Locate the cell with the specified text and output its [X, Y] center coordinate. 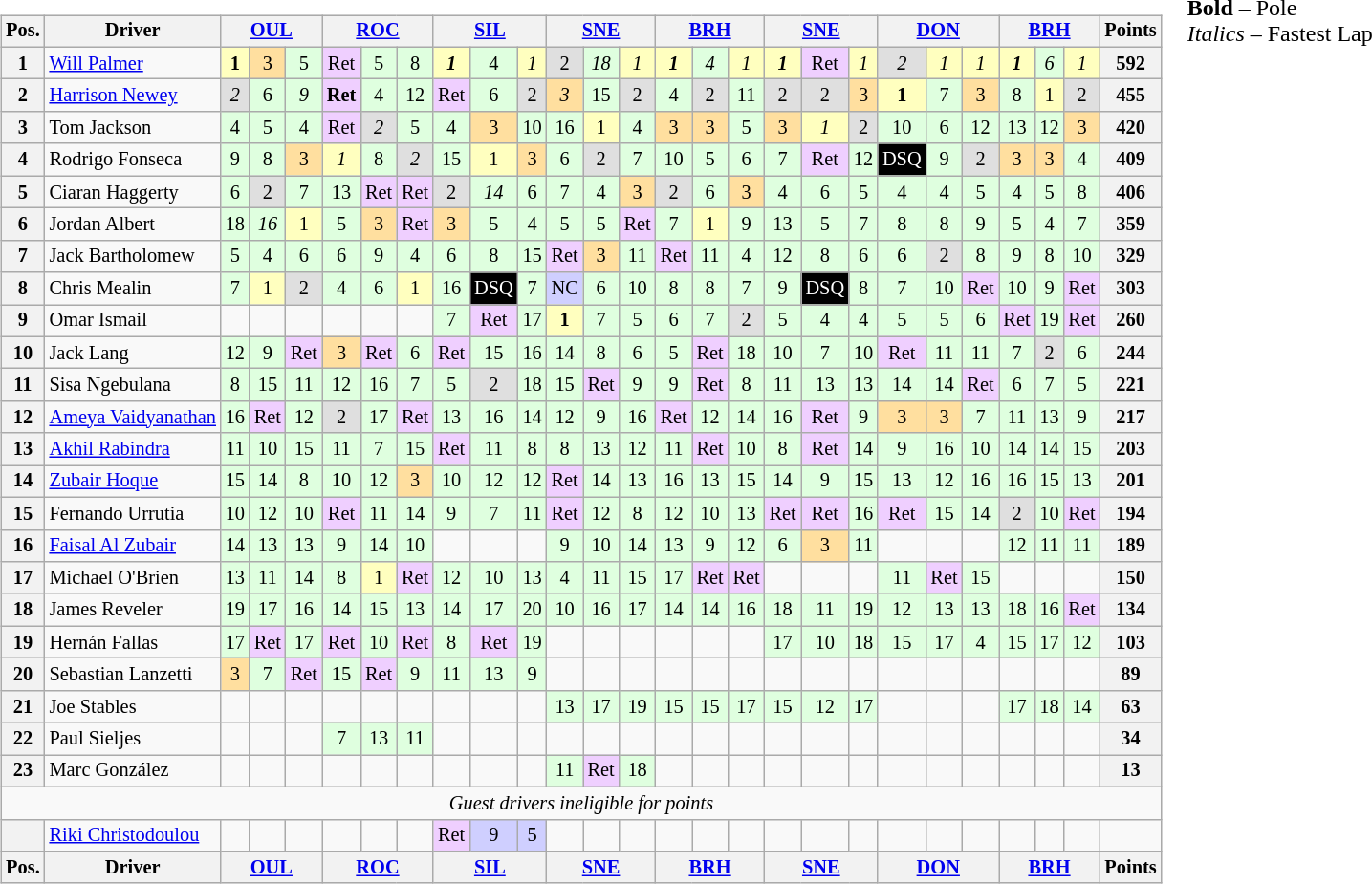
Faisal Al Zubair [133, 546]
260 [1131, 321]
Jack Lang [133, 353]
Sisa Ngebulana [133, 385]
Will Palmer [133, 63]
Hernán Fallas [133, 642]
Joe Stables [133, 706]
Chris Mealin [133, 289]
Sebastian Lanzetti [133, 675]
Guest drivers ineligible for points [581, 803]
Tom Jackson [133, 128]
63 [1131, 706]
Michael O'Brien [133, 578]
Ciaran Haggerty [133, 192]
23 [23, 771]
James Reveler [133, 610]
Zubair Hoque [133, 482]
592 [1131, 63]
194 [1131, 513]
Paul Sieljes [133, 739]
Marc González [133, 771]
34 [1131, 739]
Ameya Vaidyanathan [133, 418]
244 [1131, 353]
134 [1131, 610]
103 [1131, 642]
420 [1131, 128]
409 [1131, 160]
Harrison Newey [133, 96]
455 [1131, 96]
203 [1131, 449]
Fernando Urrutia [133, 513]
NC [565, 289]
221 [1131, 385]
406 [1131, 192]
303 [1131, 289]
359 [1131, 225]
Jack Bartholomew [133, 256]
Akhil Rabindra [133, 449]
329 [1131, 256]
Jordan Albert [133, 225]
21 [23, 706]
217 [1131, 418]
Rodrigo Fonseca [133, 160]
150 [1131, 578]
Omar Ismail [133, 321]
22 [23, 739]
Riki Christodoulou [133, 835]
189 [1131, 546]
201 [1131, 482]
89 [1131, 675]
